Search for the cell housing the specified text and yield its [x, y] center coordinate. 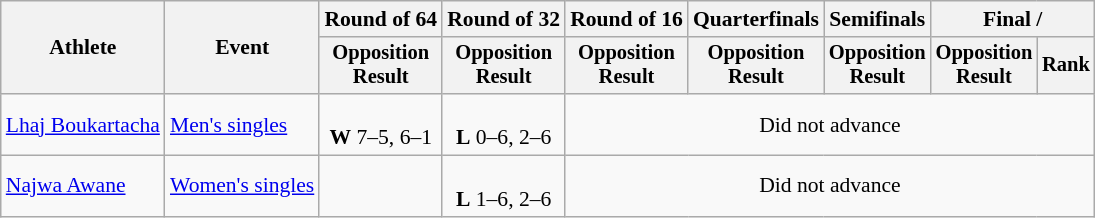
L 1–6, 2–6 [504, 186]
Final / [1013, 19]
Najwa Awane [83, 186]
Round of 16 [626, 19]
Round of 64 [380, 19]
Athlete [83, 48]
L 0–6, 2–6 [504, 124]
Rank [1066, 66]
Lhaj Boukartacha [83, 124]
Round of 32 [504, 19]
W 7–5, 6–1 [380, 124]
Quarterfinals [756, 19]
Women's singles [242, 186]
Event [242, 48]
Semifinals [878, 19]
Men's singles [242, 124]
